Output the [X, Y] coordinate of the center of the cell containing the given text.  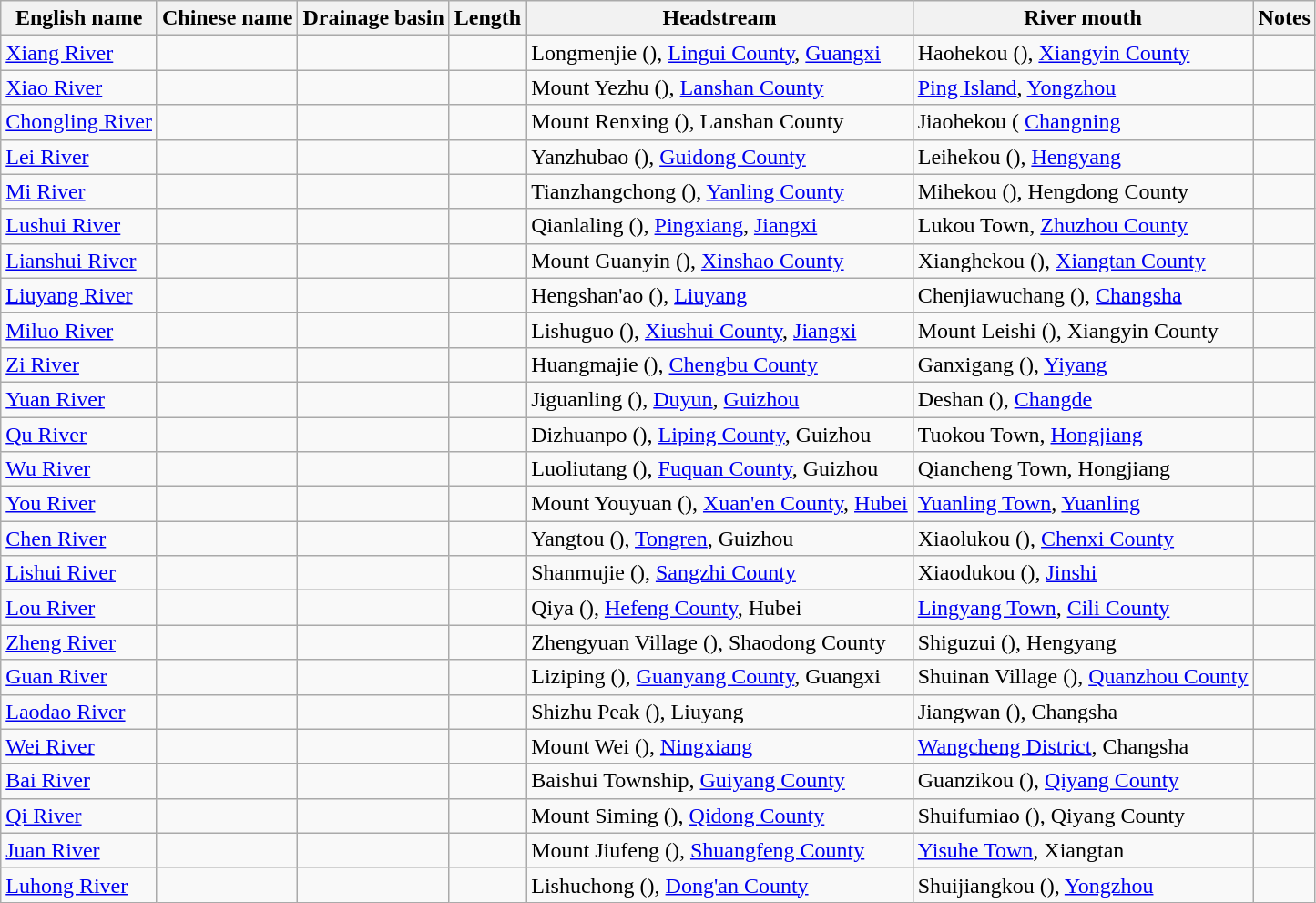
Ganxigang (), Yiyang [1083, 364]
Chongling River [79, 122]
Liziping (), Guanyang County, Guangxi [719, 677]
Yanzhubao (), Guidong County [719, 157]
Ping Island, Yongzhou [1083, 87]
Headstream [719, 18]
Haohekou (), Xiangyin County [1083, 53]
Dizhuanpo (), Liping County, Guizhou [719, 435]
English name [79, 18]
Lishuchong (), Dong'an County [719, 885]
Qiancheng Town, Hongjiang [1083, 469]
Chinese name [227, 18]
Yisuhe Town, Xiangtan [1083, 850]
Wu River [79, 469]
Yangtou (), Tongren, Guizhou [719, 539]
Qiya (), Hefeng County, Hubei [719, 608]
Mount Siming (), Qidong County [719, 816]
Shizhu Peak (), Liuyang [719, 712]
Luoliutang (), Fuquan County, Guizhou [719, 469]
Zhengyuan Village (), Shaodong County [719, 642]
Yuan River [79, 399]
Luhong River [79, 885]
Lei River [79, 157]
Mihekou (), Hengdong County [1083, 191]
Drainage basin [373, 18]
Lishuguo (), Xiushui County, Jiangxi [719, 330]
Hengshan'ao (), Liuyang [719, 295]
Xiaodukou (), Jinshi [1083, 573]
Mount Yezhu (), Lanshan County [719, 87]
Mount Wei (), Ningxiang [719, 746]
Tianzhangchong (), Yanling County [719, 191]
Mount Renxing (), Lanshan County [719, 122]
Xianghekou (), Xiangtan County [1083, 261]
Jiguanling (), Duyun, Guizhou [719, 399]
Qi River [79, 816]
Qu River [79, 435]
Chenjiawuchang (), Changsha [1083, 295]
Lianshui River [79, 261]
Bai River [79, 781]
Mount Jiufeng (), Shuangfeng County [719, 850]
Shuinan Village (), Quanzhou County [1083, 677]
Jiaohekou ( Changning [1083, 122]
Notes [1284, 18]
Lingyang Town, Cili County [1083, 608]
Yuanling Town, Yuanling [1083, 504]
Zi River [79, 364]
Tuokou Town, Hongjiang [1083, 435]
Shanmujie (), Sangzhi County [719, 573]
Lushui River [79, 226]
Mount Youyuan (), Xuan'en County, Hubei [719, 504]
River mouth [1083, 18]
Mount Leishi (), Xiangyin County [1083, 330]
Lou River [79, 608]
Jiangwan (), Changsha [1083, 712]
Length [487, 18]
You River [79, 504]
Longmenjie (), Lingui County, Guangxi [719, 53]
Shiguzui (), Hengyang [1083, 642]
Miluo River [79, 330]
Shuijiangkou (), Yongzhou [1083, 885]
Guan River [79, 677]
Mount Guanyin (), Xinshao County [719, 261]
Wei River [79, 746]
Juan River [79, 850]
Guanzikou (), Qiyang County [1083, 781]
Xiao River [79, 87]
Zheng River [79, 642]
Xiaolukou (), Chenxi County [1083, 539]
Wangcheng District, Changsha [1083, 746]
Lukou Town, Zhuzhou County [1083, 226]
Xiang River [79, 53]
Laodao River [79, 712]
Qianlaling (), Pingxiang, Jiangxi [719, 226]
Deshan (), Changde [1083, 399]
Baishui Township, Guiyang County [719, 781]
Lishui River [79, 573]
Mi River [79, 191]
Shuifumiao (), Qiyang County [1083, 816]
Liuyang River [79, 295]
Huangmajie (), Chengbu County [719, 364]
Leihekou (), Hengyang [1083, 157]
Chen River [79, 539]
